Output the (x, y) coordinate of the center of the cell containing the given text.  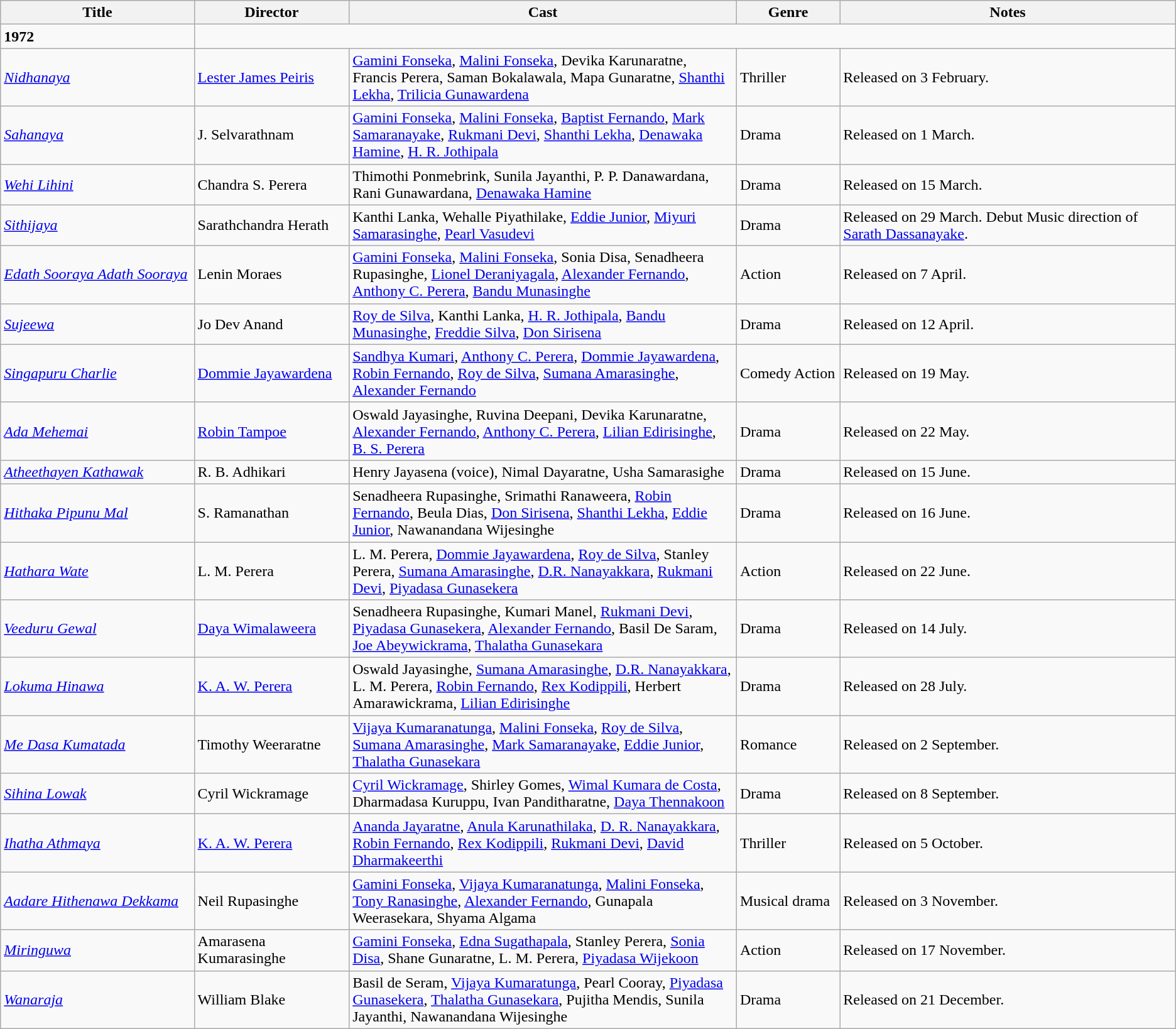
Released on 19 May. (1008, 373)
Gamini Fonseka, Vijaya Kumaranatunga, Malini Fonseka, Tony Ranasinghe, Alexander Fernando, Gunapala Weerasekara, Shyama Algama (543, 901)
Released on 16 June. (1008, 513)
Daya Wimalaweera (271, 629)
Basil de Seram, Vijaya Kumaratunga, Pearl Cooray, Piyadasa Gunasekera, Thalatha Gunasekara, Pujitha Mendis, Sunila Jayanthi, Nawanandana Wijesinghe (543, 999)
Cyril Wickramage (271, 794)
Thimothi Ponmebrink, Sunila Jayanthi, P. P. Danawardana, Rani Gunawardana, Denawaka Hamine (543, 185)
Released on 7 April. (1008, 275)
Hithaka Pipunu Mal (97, 513)
Romance (788, 744)
Sujeewa (97, 324)
Notes (1008, 13)
Released on 1 March. (1008, 135)
Released on 15 March. (1008, 185)
Wanaraja (97, 999)
Ananda Jayaratne, Anula Karunathilaka, D. R. Nanayakkara, Robin Fernando, Rex Kodippili, Rukmani Devi, David Dharmakeerthi (543, 843)
Oswald Jayasinghe, Ruvina Deepani, Devika Karunaratne, Alexander Fernando, Anthony C. Perera, Lilian Edirisinghe, B. S. Perera (543, 431)
Released on 22 June. (1008, 570)
Comedy Action (788, 373)
Hathara Wate (97, 570)
Released on 14 July. (1008, 629)
Sihina Lowak (97, 794)
Released on 12 April. (1008, 324)
Edath Sooraya Adath Sooraya (97, 275)
Dommie Jayawardena (271, 373)
Gamini Fonseka, Malini Fonseka, Baptist Fernando, Mark Samaranayake, Rukmani Devi, Shanthi Lekha, Denawaka Hamine, H. R. Jothipala (543, 135)
Released on 3 February. (1008, 77)
Released on 15 June. (1008, 472)
Senadheera Rupasinghe, Kumari Manel, Rukmani Devi, Piyadasa Gunasekera, Alexander Fernando, Basil De Saram, Joe Abeywickrama, Thalatha Gunasekara (543, 629)
Lester James Peiris (271, 77)
L. M. Perera (271, 570)
Director (271, 13)
Oswald Jayasinghe, Sumana Amarasinghe, D.R. Nanayakkara, L. M. Perera, Robin Fernando, Rex Kodippili, Herbert Amarawickrama, Lilian Edirisinghe (543, 687)
Sarathchandra Herath (271, 225)
L. M. Perera, Dommie Jayawardena, Roy de Silva, Stanley Perera, Sumana Amarasinghe, D.R. Nanayakkara, Rukmani Devi, Piyadasa Gunasekera (543, 570)
Wehi Lihini (97, 185)
Chandra S. Perera (271, 185)
Cyril Wickramage, Shirley Gomes, Wimal Kumara de Costa, Dharmadasa Kuruppu, Ivan Panditharatne, Daya Thennakoon (543, 794)
Gamini Fonseka, Malini Fonseka, Sonia Disa, Senadheera Rupasinghe, Lionel Deraniyagala, Alexander Fernando, Anthony C. Perera, Bandu Munasinghe (543, 275)
Released on 22 May. (1008, 431)
Kanthi Lanka, Wehalle Piyathilake, Eddie Junior, Miyuri Samarasinghe, Pearl Vasudevi (543, 225)
S. Ramanathan (271, 513)
Cast (543, 13)
1972 (97, 36)
Sithijaya (97, 225)
Released on 17 November. (1008, 950)
Sahanaya (97, 135)
Atheethayen Kathawak (97, 472)
Vijaya Kumaranatunga, Malini Fonseka, Roy de Silva, Sumana Amarasinghe, Mark Samaranayake, Eddie Junior, Thalatha Gunasekara (543, 744)
Lenin Moraes (271, 275)
Title (97, 13)
Released on 21 December. (1008, 999)
Timothy Weeraratne (271, 744)
Roy de Silva, Kanthi Lanka, H. R. Jothipala, Bandu Munasinghe, Freddie Silva, Don Sirisena (543, 324)
Released on 5 October. (1008, 843)
Released on 2 September. (1008, 744)
J. Selvarathnam (271, 135)
Henry Jayasena (voice), Nimal Dayaratne, Usha Samarasighe (543, 472)
Released on 28 July. (1008, 687)
Released on 3 November. (1008, 901)
Genre (788, 13)
Miringuwa (97, 950)
Me Dasa Kumatada (97, 744)
Neil Rupasinghe (271, 901)
Aadare Hithenawa Dekkama (97, 901)
Gamini Fonseka, Edna Sugathapala, Stanley Perera, Sonia Disa, Shane Gunaratne, L. M. Perera, Piyadasa Wijekoon (543, 950)
Jo Dev Anand (271, 324)
Robin Tampoe (271, 431)
Amarasena Kumarasinghe (271, 950)
Sandhya Kumari, Anthony C. Perera, Dommie Jayawardena, Robin Fernando, Roy de Silva, Sumana Amarasinghe, Alexander Fernando (543, 373)
Nidhanaya (97, 77)
Ihatha Athmaya (97, 843)
William Blake (271, 999)
Senadheera Rupasinghe, Srimathi Ranaweera, Robin Fernando, Beula Dias, Don Sirisena, Shanthi Lekha, Eddie Junior, Nawanandana Wijesinghe (543, 513)
Released on 29 March. Debut Music direction of Sarath Dassanayake. (1008, 225)
Veeduru Gewal (97, 629)
Released on 8 September. (1008, 794)
Musical drama (788, 901)
Gamini Fonseka, Malini Fonseka, Devika Karunaratne, Francis Perera, Saman Bokalawala, Mapa Gunaratne, Shanthi Lekha, Trilicia Gunawardena (543, 77)
R. B. Adhikari (271, 472)
Ada Mehemai (97, 431)
Lokuma Hinawa (97, 687)
Singapuru Charlie (97, 373)
